Scan for the cell matching the given text and deliver its (x, y) coordinate at center. 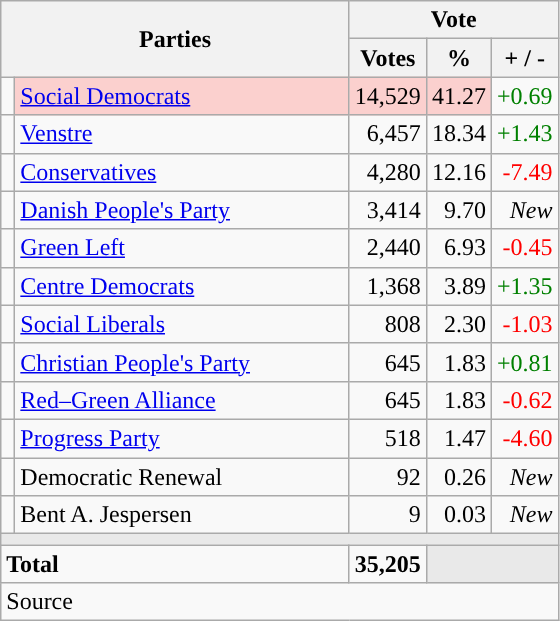
12.16 (458, 172)
14,529 (388, 96)
18.34 (458, 134)
Votes (388, 58)
+0.81 (524, 362)
-7.49 (524, 172)
Green Left (182, 248)
0.03 (458, 515)
Parties (176, 39)
35,205 (388, 564)
6.93 (458, 248)
9 (388, 515)
Social Democrats (182, 96)
2.30 (458, 324)
Social Liberals (182, 324)
808 (388, 324)
+0.69 (524, 96)
-4.60 (524, 438)
Source (280, 602)
+ / - (524, 58)
1.47 (458, 438)
Christian People's Party (182, 362)
4,280 (388, 172)
Danish People's Party (182, 210)
3,414 (388, 210)
Conservatives (182, 172)
Vote (454, 20)
2,440 (388, 248)
518 (388, 438)
3.89 (458, 286)
Centre Democrats (182, 286)
Red–Green Alliance (182, 400)
41.27 (458, 96)
9.70 (458, 210)
-0.45 (524, 248)
Venstre (182, 134)
Bent A. Jespersen (182, 515)
92 (388, 477)
Progress Party (182, 438)
6,457 (388, 134)
-0.62 (524, 400)
1,368 (388, 286)
Total (176, 564)
Democratic Renewal (182, 477)
+1.35 (524, 286)
0.26 (458, 477)
+1.43 (524, 134)
% (458, 58)
-1.03 (524, 324)
